Capture the cell that displays the provided text and extract its [X, Y] central coordinate. 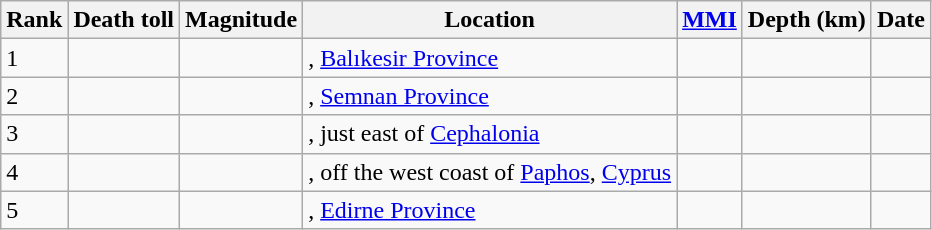
Date [900, 20]
Rank [34, 20]
, off the west coast of Paphos, Cyprus [490, 172]
Location [490, 20]
2 [34, 96]
5 [34, 210]
4 [34, 172]
, Balıkesir Province [490, 58]
Death toll [124, 20]
Depth (km) [806, 20]
, Edirne Province [490, 210]
1 [34, 58]
, Semnan Province [490, 96]
Magnitude [242, 20]
3 [34, 134]
MMI [710, 20]
, just east of Cephalonia [490, 134]
